From the cell containing the given text, extract its center point as (x, y) coordinate. 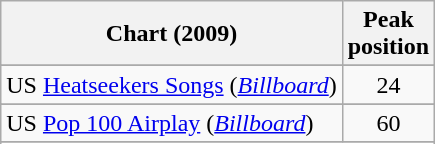
US Pop 100 Airplay (Billboard) (172, 123)
60 (388, 123)
Chart (2009) (172, 34)
Peakposition (388, 34)
US Heatseekers Songs (Billboard) (172, 85)
24 (388, 85)
